Identify which cell holds the provided text, then report its (X, Y) central coordinate. 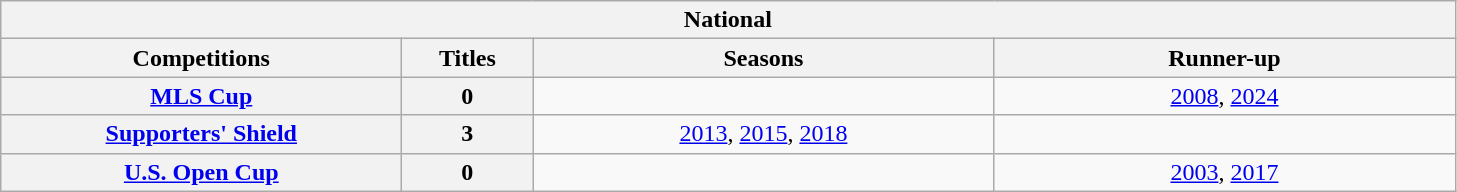
3 (468, 134)
Competitions (202, 58)
Seasons (764, 58)
MLS Cup (202, 96)
2003, 2017 (1224, 172)
Runner-up (1224, 58)
U.S. Open Cup (202, 172)
Titles (468, 58)
2013, 2015, 2018 (764, 134)
National (728, 20)
Supporters' Shield (202, 134)
2008, 2024 (1224, 96)
